From the cell containing the given text, extract its center point as [X, Y] coordinate. 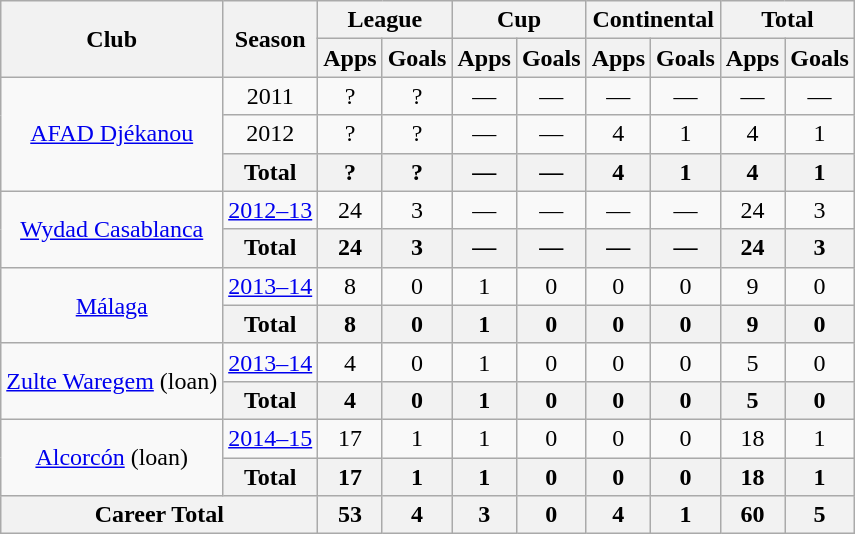
League [385, 20]
Málaga [112, 305]
53 [350, 515]
Season [270, 39]
Career Total [160, 515]
2012 [270, 134]
60 [752, 515]
Alcorcón (loan) [112, 457]
Wydad Casablanca [112, 229]
Continental [653, 20]
Zulte Waregem (loan) [112, 381]
2012–13 [270, 210]
Club [112, 39]
Cup [519, 20]
2011 [270, 96]
2014–15 [270, 438]
AFAD Djékanou [112, 134]
